For the text-containing cell, return its midpoint in [x, y] coordinate format. 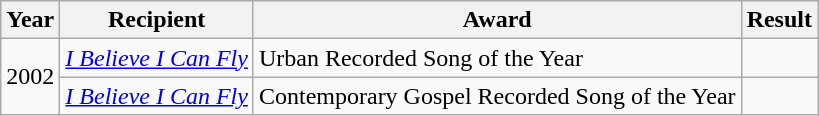
2002 [30, 77]
Award [497, 20]
Contemporary Gospel Recorded Song of the Year [497, 96]
Year [30, 20]
Result [779, 20]
Recipient [157, 20]
Urban Recorded Song of the Year [497, 58]
